Pinpoint the cell where the given text exists, returning its [X, Y] midpoint coordinate. 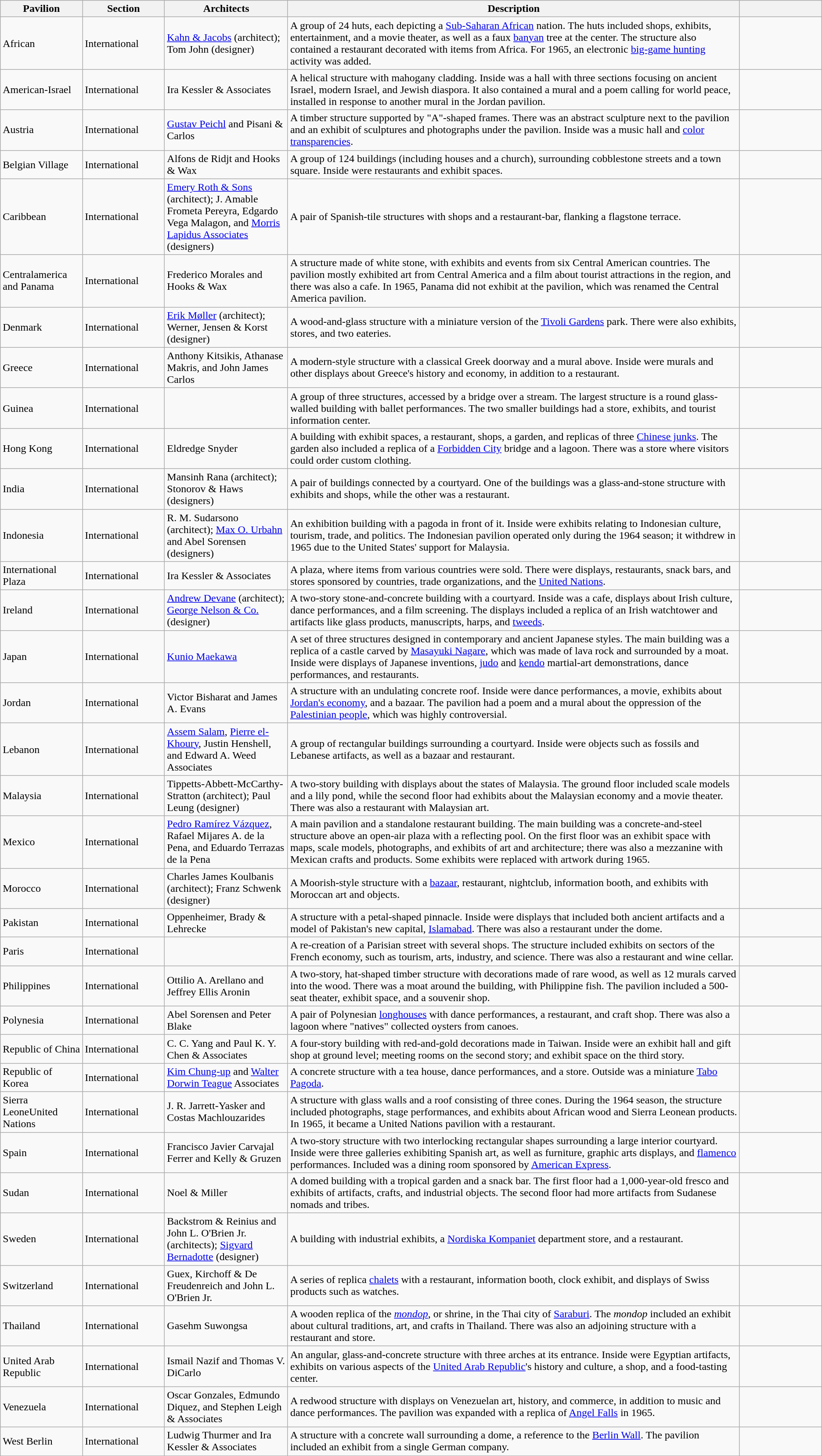
Frederico Morales and Hooks & Wax [227, 281]
Guex, Kirchoff & De Freudenreich and John L. O'Brien Jr. [227, 1286]
Austria [41, 130]
Republic of Korea [41, 1078]
Ismail Nazif and Thomas V. DiCarlo [227, 1366]
A building with industrial exhibits, a Nordiska Kompaniet department store, and a restaurant. [514, 1239]
Kahn & Jacobs (architect); Tom John (designer) [227, 43]
A pair of Spanish-tile structures with shops and a restaurant-bar, flanking a flagstone terrace. [514, 217]
Japan [41, 657]
Assem Salam, Pierre el-Khoury, Justin Henshell, and Edward A. Weed Associates [227, 749]
Abel Sorensen and Peter Blake [227, 1020]
Jordan [41, 703]
International Plaza [41, 576]
Gasehm Suwongsa [227, 1326]
J. R. Jarrett-Yasker and Costas Machlouzarides [227, 1112]
Oscar Gonzales, Edmundo Diquez, and Stephen Leigh & Associates [227, 1407]
R. M. Sudarsono (architect); Max O. Urbahn and Abel Sorensen (designers) [227, 536]
Pavilion [41, 9]
Lebanon [41, 749]
Tippetts-Abbett-McCarthy-Stratton (architect); Paul Leung (designer) [227, 796]
Polynesia [41, 1020]
Erik Møller (architect); Werner, Jensen & Korst (designer) [227, 327]
Spain [41, 1152]
Malaysia [41, 796]
A concrete structure with a tea house, dance performances, and a store. Outside was a miniature Tabo Pagoda. [514, 1078]
A structure with a concrete wall surrounding a dome, a reference to the Berlin Wall. The pavilion included an exhibit from a single German company. [514, 1441]
Venezuela [41, 1407]
Greece [41, 368]
United Arab Republic [41, 1366]
Victor Bisharat and James A. Evans [227, 703]
Mansinh Rana (architect); Stonorov & Haws (designers) [227, 489]
A series of replica chalets with a restaurant, information booth, clock exhibit, and displays of Swiss products such as watches. [514, 1286]
Kunio Maekawa [227, 657]
Belgian Village [41, 164]
Thailand [41, 1326]
Description [514, 9]
Switzerland [41, 1286]
American-Israel [41, 90]
Hong Kong [41, 448]
Philippines [41, 986]
Oppenheimer, Brady & Lehrecke [227, 923]
Denmark [41, 327]
Sudan [41, 1193]
Indonesia [41, 536]
Emery Roth & Sons (architect); J. Amable Frometa Pereyra, Edgardo Vega Malagon, and Morris Lapidus Associates (designers) [227, 217]
African [41, 43]
Sierra LeoneUnited Nations [41, 1112]
Mexico [41, 842]
Gustav Peichl and Pisani & Carlos [227, 130]
Architects [227, 9]
Caribbean [41, 217]
Francisco Javier Carvajal Ferrer and Kelly & Gruzen [227, 1152]
India [41, 489]
Pedro Ramírez Vázquez, Rafael Mijares A. de la Pena, and Eduardo Terrazas de la Pena [227, 842]
Backstrom & Reinius and John L. O'Brien Jr. (architects); Sigvard Bernadotte (designer) [227, 1239]
C. C. Yang and Paul K. Y. Chen & Associates [227, 1049]
Sweden [41, 1239]
Andrew Devane (architect); George Nelson & Co. (designer) [227, 610]
Republic of China [41, 1049]
Ottilio A. Arellano and Jeffrey Ellis Aronin [227, 986]
Paris [41, 951]
Centralamerica and Panama [41, 281]
Section [124, 9]
A Moorish-style structure with a bazaar, restaurant, nightclub, information booth, and exhibits with Moroccan art and objects. [514, 888]
Guinea [41, 408]
Pakistan [41, 923]
Ludwig Thurmer and Ira Kessler & Associates [227, 1441]
West Berlin [41, 1441]
Kim Chung-up and Walter Dorwin Teague Associates [227, 1078]
Eldredge Snyder [227, 448]
Alfons de Ridjt and Hooks & Wax [227, 164]
Charles James Koulbanis (architect); Franz Schwenk (designer) [227, 888]
Anthony Kitsikis, Athanase Makris, and John James Carlos [227, 368]
Morocco [41, 888]
Noel & Miller [227, 1193]
Ireland [41, 610]
A wood-and-glass structure with a miniature version of the Tivoli Gardens park. There were also exhibits, stores, and two eateries. [514, 327]
